Scan for the cell matching the given text and deliver its [X, Y] coordinate at center. 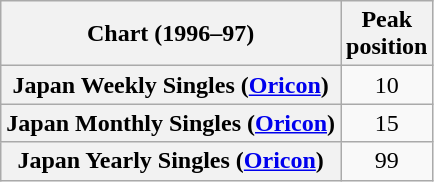
99 [387, 161]
10 [387, 85]
Japan Weekly Singles (Oricon) [171, 85]
Japan Monthly Singles (Oricon) [171, 123]
15 [387, 123]
Japan Yearly Singles (Oricon) [171, 161]
Peakposition [387, 34]
Chart (1996–97) [171, 34]
